Provide the [X, Y] coordinate of the cell's center where the given text is located.  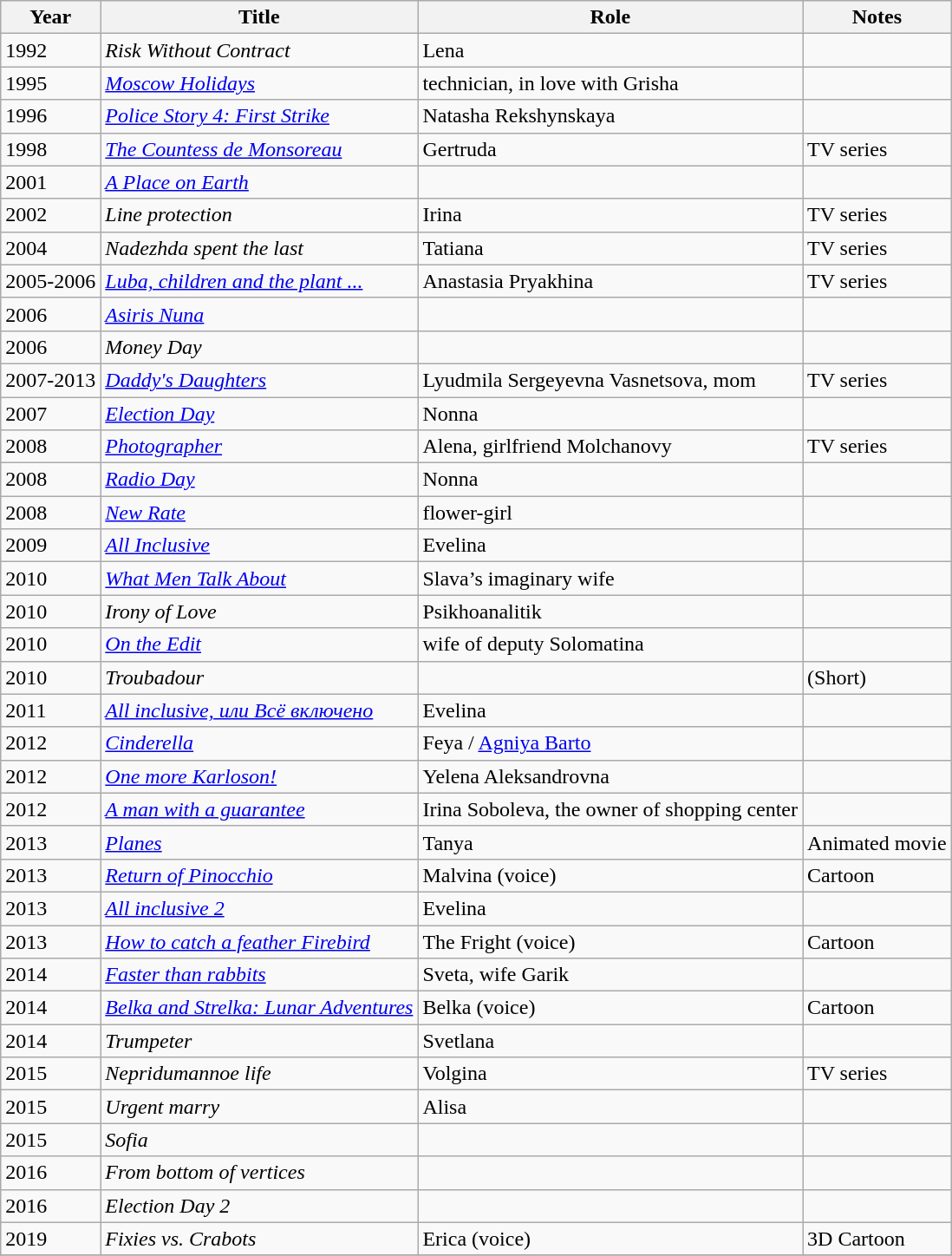
Lyudmila Sergeyevna Vasnetsova, mom [610, 380]
Return of Pinocchio [259, 875]
New Rate [259, 513]
Erica (voice) [610, 1239]
2007-2013 [50, 380]
2007 [50, 414]
wife of deputy Solomatina [610, 644]
technician, in love with Grisha [610, 83]
One more Karloson! [259, 776]
Daddy's Daughters [259, 380]
1992 [50, 50]
Tatiana [610, 248]
All inclusive, или Всё включено [259, 710]
The Countess de Monsoreau [259, 149]
Planes [259, 842]
Luba, children and the plant ... [259, 281]
1995 [50, 83]
Urgent marry [259, 1107]
Nadezhda spent the last [259, 248]
2011 [50, 710]
Risk Without Contract [259, 50]
A man with a guarantee [259, 809]
Election Day 2 [259, 1206]
Animated movie [877, 842]
2009 [50, 546]
Natasha Rekshynskaya [610, 116]
(Short) [877, 677]
Moscow Holidays [259, 83]
Irina [610, 215]
Sveta, wife Garik [610, 975]
Svetlana [610, 1041]
The Fright (voice) [610, 941]
From bottom of vertices [259, 1173]
Photographer [259, 447]
Title [259, 17]
On the Edit [259, 644]
Notes [877, 17]
A Place on Earth [259, 182]
Role [610, 17]
Radio Day [259, 480]
Election Day [259, 414]
Money Day [259, 347]
All inclusive 2 [259, 908]
Sofia [259, 1140]
Lena [610, 50]
1998 [50, 149]
Line protection [259, 215]
1996 [50, 116]
Irina Soboleva, the owner of shopping center [610, 809]
Alena, girlfriend Molchanovy [610, 447]
2019 [50, 1239]
Irony of Love [259, 612]
All Inclusive [259, 546]
flower-girl [610, 513]
Cinderella [259, 743]
Gertruda [610, 149]
What Men Talk About [259, 579]
Belka (voice) [610, 1008]
Belka and Strelka: Lunar Adventures [259, 1008]
Alisa [610, 1107]
Volgina [610, 1074]
Feya / Agniya Barto [610, 743]
Yelena Aleksandrovna [610, 776]
2004 [50, 248]
2002 [50, 215]
Faster than rabbits [259, 975]
3D Cartoon [877, 1239]
Malvina (voice) [610, 875]
Troubadour [259, 677]
Trumpeter [259, 1041]
Year [50, 17]
Fixies vs. Crabots [259, 1239]
Asiris Nuna [259, 314]
2005-2006 [50, 281]
Nepridumannoe life [259, 1074]
Tanya [610, 842]
How to catch a feather Firebird [259, 941]
Anastasia Pryakhina [610, 281]
2001 [50, 182]
Slava’s imaginary wife [610, 579]
Psikhoanalitik [610, 612]
Police Story 4: First Strike [259, 116]
